Search for the cell housing the specified text and yield its [X, Y] center coordinate. 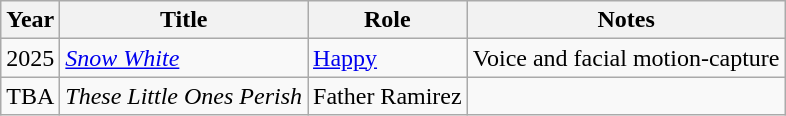
Title [184, 20]
Snow White [184, 58]
Year [30, 20]
Voice and facial motion-capture [626, 58]
Role [388, 20]
Happy [388, 58]
Father Ramirez [388, 96]
These Little Ones Perish [184, 96]
TBA [30, 96]
2025 [30, 58]
Notes [626, 20]
